Scan for the cell matching the given text and deliver its (X, Y) coordinate at center. 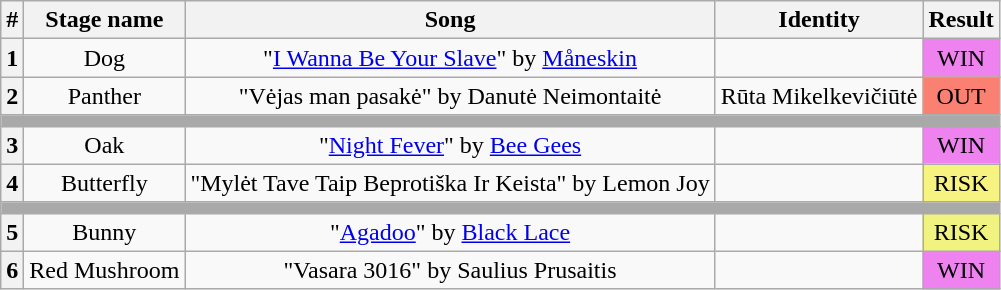
Stage name (104, 20)
Result (961, 20)
"Vasara 3016" by Saulius Prusaitis (450, 270)
Song (450, 20)
"Mylėt Tave Taip Beprotiška Ir Keista" by Lemon Joy (450, 183)
Identity (819, 20)
"Night Fever" by Bee Gees (450, 145)
Rūta Mikelkevičiūtė (819, 96)
Butterfly (104, 183)
OUT (961, 96)
"Agadoo" by Black Lace (450, 232)
Oak (104, 145)
6 (12, 270)
"Vėjas man pasakė" by Danutė Neimontaitė (450, 96)
"I Wanna Be Your Slave" by Måneskin (450, 58)
# (12, 20)
2 (12, 96)
Bunny (104, 232)
Red Mushroom (104, 270)
1 (12, 58)
3 (12, 145)
Dog (104, 58)
5 (12, 232)
Panther (104, 96)
4 (12, 183)
